Pinpoint the cell where the given text exists, returning its (x, y) midpoint coordinate. 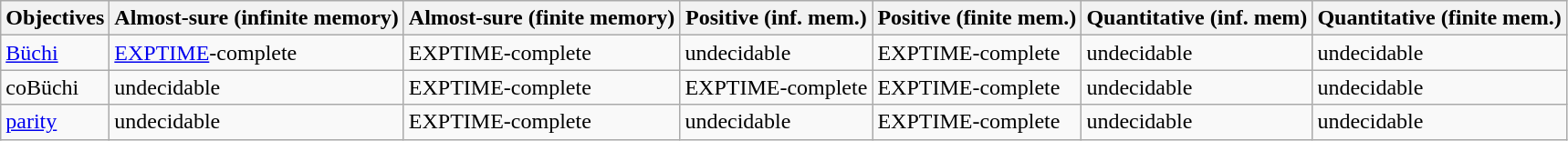
Objectives (55, 18)
coBüchi (55, 87)
Almost-sure (finite memory) (542, 18)
Quantitative (finite mem.) (1439, 18)
Positive (inf. mem.) (776, 18)
Positive (finite mem.) (977, 18)
parity (55, 122)
Büchi (55, 53)
Quantitative (inf. mem) (1197, 18)
Almost-sure (infinite memory) (257, 18)
